Pinpoint the cell where the given text exists, returning its [X, Y] midpoint coordinate. 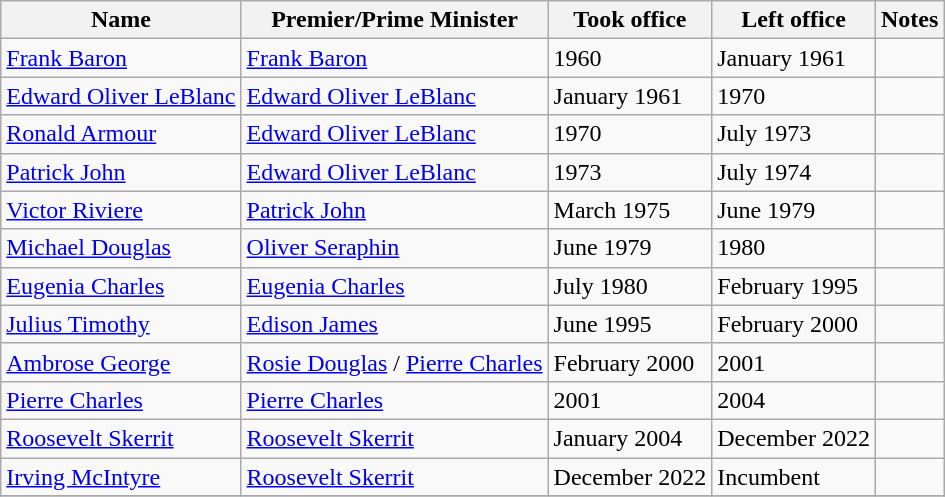
1960 [630, 58]
July 1980 [630, 286]
Ronald Armour [121, 134]
Premier/Prime Minister [394, 20]
Edison James [394, 324]
Victor Riviere [121, 210]
Name [121, 20]
June 1995 [630, 324]
July 1973 [794, 134]
Ambrose George [121, 362]
Took office [630, 20]
Oliver Seraphin [394, 248]
July 1974 [794, 172]
1980 [794, 248]
February 1995 [794, 286]
2004 [794, 400]
Irving McIntyre [121, 477]
Left office [794, 20]
January 2004 [630, 438]
Julius Timothy [121, 324]
1973 [630, 172]
Incumbent [794, 477]
March 1975 [630, 210]
Rosie Douglas / Pierre Charles [394, 362]
Michael Douglas [121, 248]
Notes [909, 20]
